Scan for the cell matching the given text and deliver its [X, Y] coordinate at center. 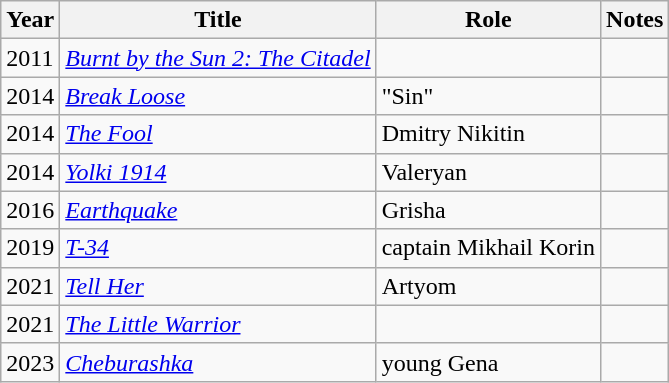
Artyom [488, 286]
The Fool [218, 134]
captain Mikhail Korin [488, 248]
Year [30, 20]
Dmitry Nikitin [488, 134]
Notes [635, 20]
Break Loose [218, 96]
2023 [30, 362]
"Sin" [488, 96]
Role [488, 20]
The Little Warrior [218, 324]
Yolki 1914 [218, 172]
Tell Her [218, 286]
Grisha [488, 210]
2011 [30, 58]
young Gena [488, 362]
Valeryan [488, 172]
2019 [30, 248]
Title [218, 20]
Cheburashka [218, 362]
2016 [30, 210]
Burnt by the Sun 2: The Citadel [218, 58]
T-34 [218, 248]
Earthquake [218, 210]
